Locate the cell with the specified text and output its (X, Y) center coordinate. 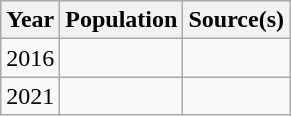
2021 (30, 96)
Source(s) (236, 20)
Population (122, 20)
2016 (30, 58)
Year (30, 20)
